Identify which cell holds the provided text, then report its (X, Y) central coordinate. 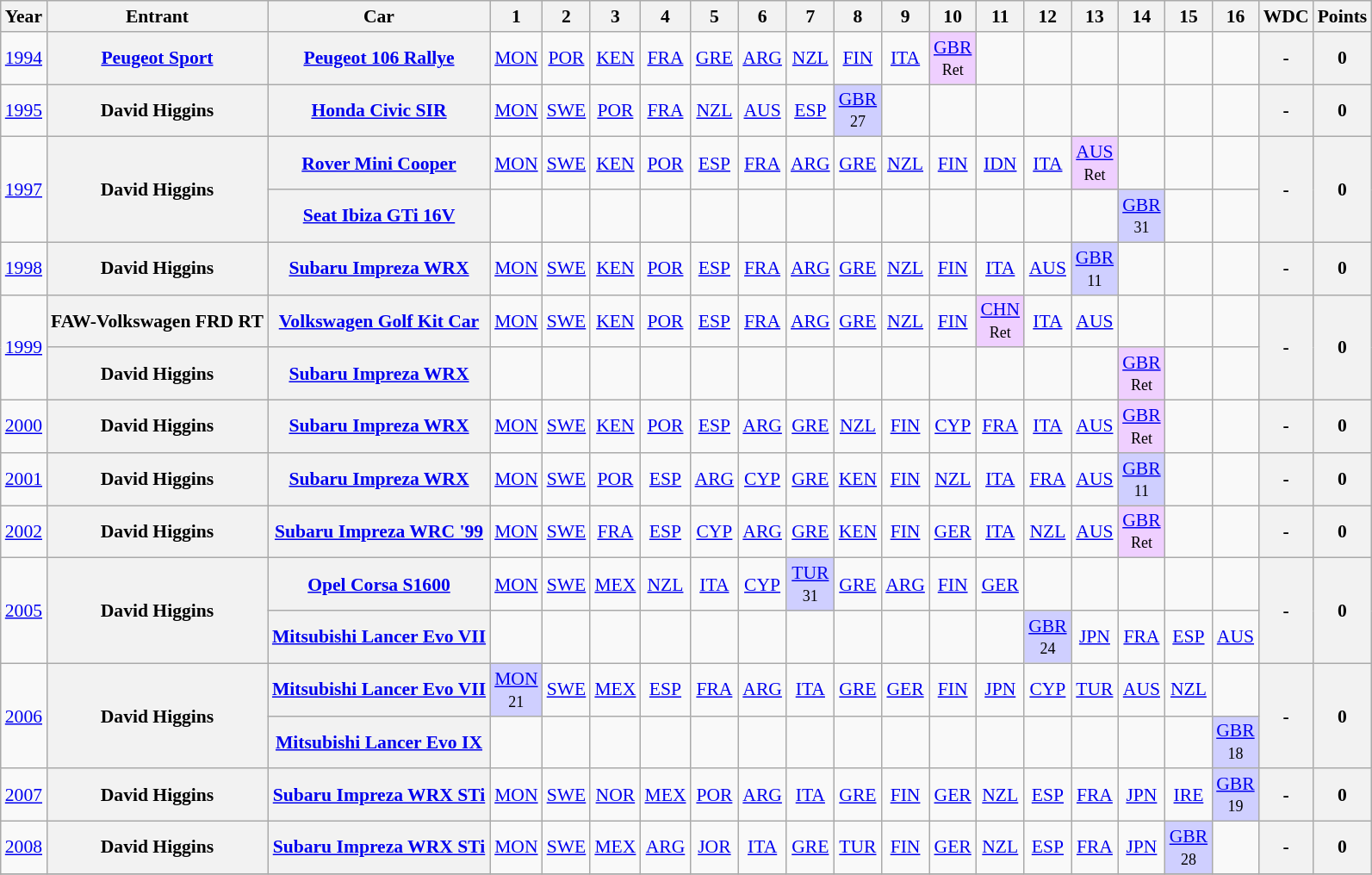
FAW-Volkswagen FRD RT (157, 320)
2008 (24, 847)
TUR31 (810, 584)
IRE (1189, 796)
9 (905, 16)
Car (379, 16)
MON21 (517, 689)
15 (1189, 16)
WDC (1287, 16)
12 (1047, 16)
14 (1142, 16)
13 (1096, 16)
1 (517, 16)
10 (953, 16)
2001 (24, 479)
1995 (24, 110)
3 (615, 16)
1999 (24, 347)
1997 (24, 189)
5 (715, 16)
IDN (1000, 164)
16 (1235, 16)
Year (24, 16)
Seat Ibiza GTi 16V (379, 215)
Honda Civic SIR (379, 110)
GBR19 (1235, 796)
GBR18 (1235, 742)
Peugeot 106 Rallye (379, 59)
Points (1343, 16)
2000 (24, 427)
11 (1000, 16)
2006 (24, 716)
NOR (615, 796)
2005 (24, 611)
Rover Mini Cooper (379, 164)
2 (567, 16)
JOR (715, 847)
CHNRet (1000, 320)
7 (810, 16)
1998 (24, 269)
1994 (24, 59)
Mitsubishi Lancer Evo IX (379, 742)
Entrant (157, 16)
GBR24 (1047, 637)
GBR27 (858, 110)
Volkswagen Golf Kit Car (379, 320)
Peugeot Sport (157, 59)
Opel Corsa S1600 (379, 584)
8 (858, 16)
2002 (24, 532)
GBR31 (1142, 215)
GBR28 (1189, 847)
4 (665, 16)
6 (762, 16)
Subaru Impreza WRC '99 (379, 532)
2007 (24, 796)
AUSRet (1096, 164)
